Search for the cell housing the specified text and yield its (X, Y) center coordinate. 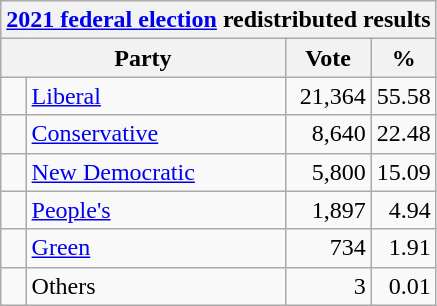
Conservative (156, 134)
% (404, 58)
8,640 (328, 134)
1.91 (404, 248)
55.58 (404, 96)
Others (156, 286)
Party (143, 58)
Vote (328, 58)
1,897 (328, 210)
734 (328, 248)
New Democratic (156, 172)
4.94 (404, 210)
0.01 (404, 286)
3 (328, 286)
Liberal (156, 96)
21,364 (328, 96)
Green (156, 248)
15.09 (404, 172)
People's (156, 210)
5,800 (328, 172)
2021 federal election redistributed results (218, 20)
22.48 (404, 134)
